For the text-containing cell, return its midpoint in (X, Y) coordinate format. 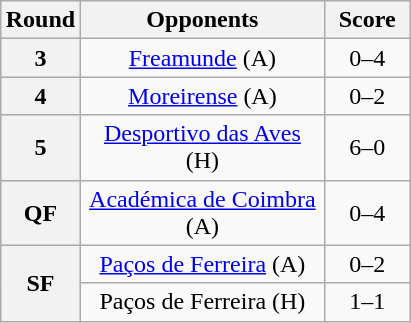
6–0 (367, 148)
4 (40, 96)
Desportivo das Aves (H) (203, 148)
QF (40, 212)
Score (367, 20)
Freamunde (A) (203, 58)
Paços de Ferreira (A) (203, 264)
Paços de Ferreira (H) (203, 302)
Moreirense (A) (203, 96)
5 (40, 148)
Académica de Coimbra (A) (203, 212)
3 (40, 58)
1–1 (367, 302)
Opponents (203, 20)
SF (40, 283)
Round (40, 20)
